For the text-containing cell, return its midpoint in (x, y) coordinate format. 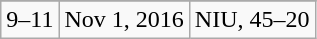
Nov 1, 2016 (124, 20)
9–11 (30, 20)
NIU, 45–20 (252, 20)
